Find where the given text appears and provide that cell's center as (x, y) coordinate. 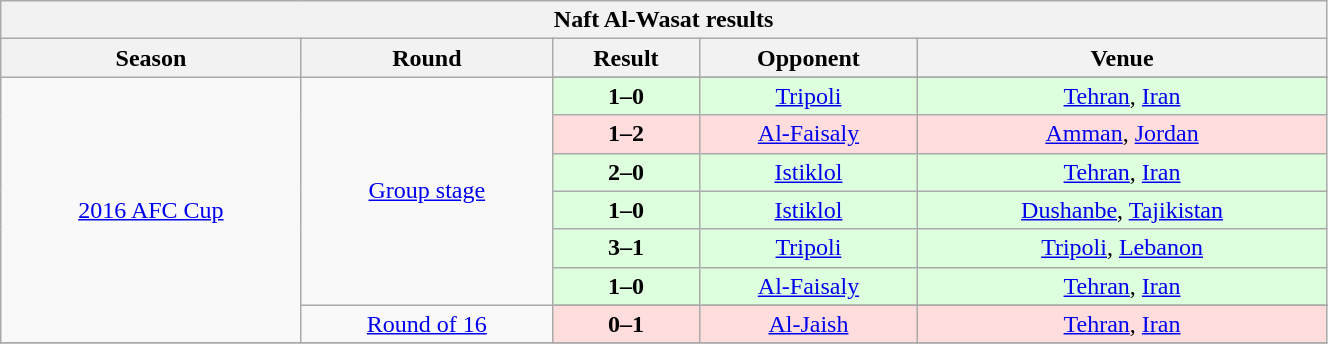
2–0 (626, 172)
Result (626, 58)
Opponent (808, 58)
Amman, Jordan (1122, 134)
Venue (1122, 58)
Al-Jaish (808, 324)
Tripoli, Lebanon (1122, 248)
3–1 (626, 248)
Naft Al-Wasat results (664, 20)
Season (151, 58)
2016 AFC Cup (151, 210)
0–1 (626, 324)
Dushanbe, Tajikistan (1122, 210)
Round (427, 58)
Round of 16 (427, 324)
Group stage (427, 191)
1–2 (626, 134)
